Extract the [x, y] coordinate from the center of the cell holding the provided text.  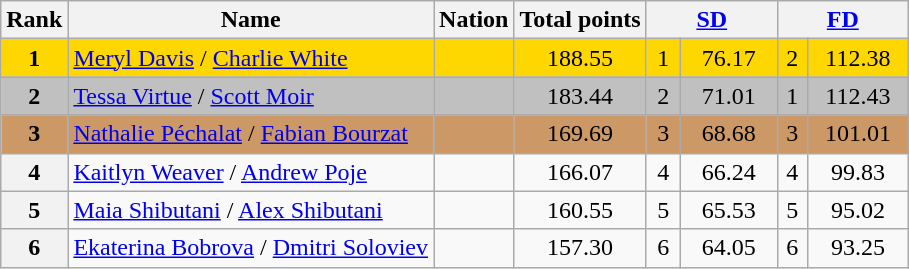
Total points [580, 20]
101.01 [858, 134]
Nation [474, 20]
95.02 [858, 210]
65.53 [728, 210]
Ekaterina Bobrova / Dmitri Soloviev [251, 248]
99.83 [858, 172]
188.55 [580, 58]
66.24 [728, 172]
169.69 [580, 134]
183.44 [580, 96]
112.43 [858, 96]
160.55 [580, 210]
166.07 [580, 172]
112.38 [858, 58]
93.25 [858, 248]
71.01 [728, 96]
Rank [34, 20]
Kaitlyn Weaver / Andrew Poje [251, 172]
157.30 [580, 248]
Meryl Davis / Charlie White [251, 58]
Tessa Virtue / Scott Moir [251, 96]
Name [251, 20]
Maia Shibutani / Alex Shibutani [251, 210]
FD [842, 20]
76.17 [728, 58]
68.68 [728, 134]
SD [712, 20]
64.05 [728, 248]
Nathalie Péchalat / Fabian Bourzat [251, 134]
